Find where the given text appears and provide that cell's center as [X, Y] coordinate. 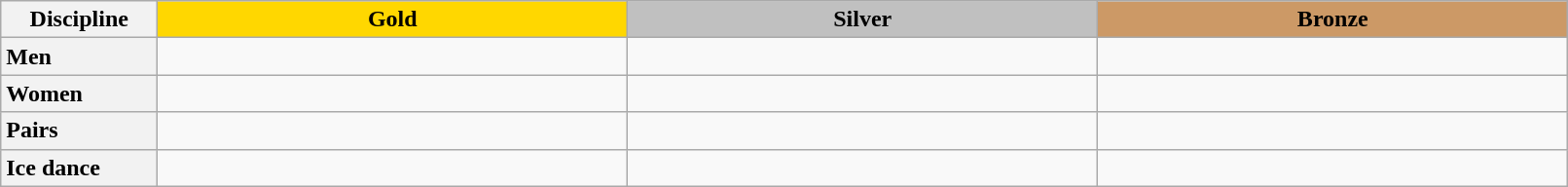
Pairs [80, 131]
Discipline [80, 19]
Silver [862, 19]
Women [80, 93]
Ice dance [80, 168]
Men [80, 56]
Gold [393, 19]
Bronze [1333, 19]
